Provide the (X, Y) coordinate of the cell's center where the given text is located.  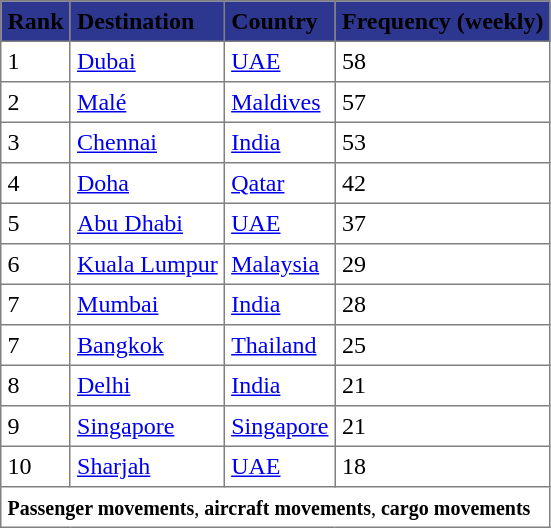
29 (442, 264)
Destination (147, 21)
Thailand (280, 345)
8 (36, 385)
5 (36, 223)
6 (36, 264)
Malé (147, 102)
1 (36, 61)
Rank (36, 21)
Doha (147, 183)
37 (442, 223)
Passenger movements, aircraft movements, cargo movements (276, 507)
4 (36, 183)
Delhi (147, 385)
Maldives (280, 102)
Country (280, 21)
Malaysia (280, 264)
28 (442, 304)
9 (36, 426)
57 (442, 102)
Chennai (147, 142)
Dubai (147, 61)
10 (36, 466)
3 (36, 142)
25 (442, 345)
2 (36, 102)
Frequency (weekly) (442, 21)
18 (442, 466)
Sharjah (147, 466)
42 (442, 183)
Bangkok (147, 345)
53 (442, 142)
Qatar (280, 183)
Kuala Lumpur (147, 264)
Abu Dhabi (147, 223)
58 (442, 61)
Mumbai (147, 304)
